Determine the [x, y] coordinate at the center of the cell enclosing the given text.  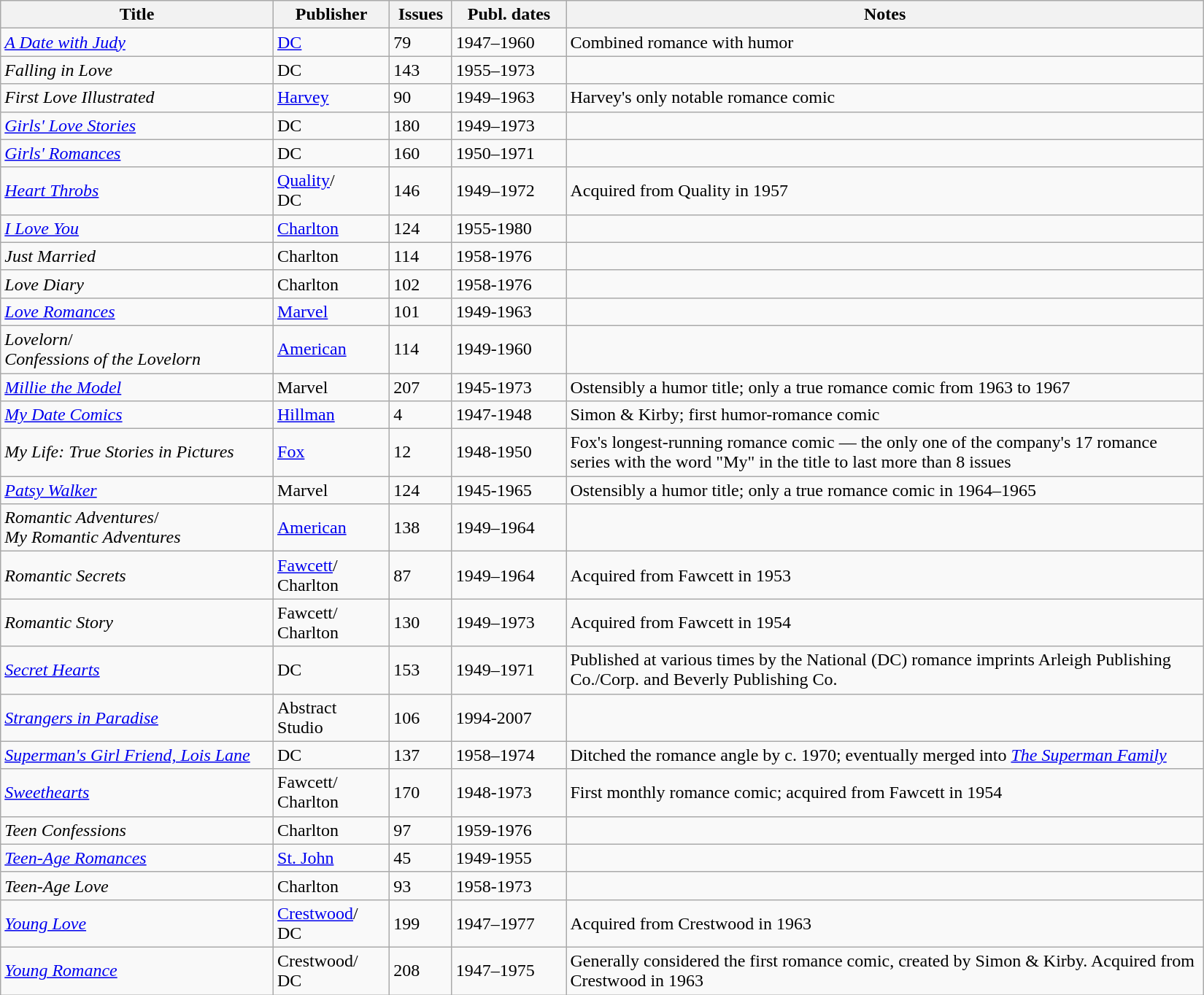
1948-1973 [509, 792]
1949–1972 [509, 191]
102 [420, 284]
Acquired from Quality in 1957 [884, 191]
Simon & Kirby; first humor-romance comic [884, 415]
Acquired from Fawcett in 1953 [884, 575]
My Date Comics [137, 415]
1959-1976 [509, 830]
1994-2007 [509, 718]
45 [420, 858]
146 [420, 191]
Fox [331, 452]
Love Diary [137, 284]
Ostensibly a humor title; only a true romance comic from 1963 to 1967 [884, 387]
Issues [420, 15]
Heart Throbs [137, 191]
Just Married [137, 256]
93 [420, 886]
1955-1980 [509, 228]
Girls' Love Stories [137, 125]
Harvey's only notable romance comic [884, 98]
170 [420, 792]
79 [420, 42]
90 [420, 98]
My Life: True Stories in Pictures [137, 452]
12 [420, 452]
1955–1973 [509, 70]
Title [137, 15]
138 [420, 528]
Quality/DC [331, 191]
97 [420, 830]
First monthly romance comic; acquired from Fawcett in 1954 [884, 792]
Millie the Model [137, 387]
1945-1965 [509, 490]
130 [420, 623]
87 [420, 575]
First Love Illustrated [137, 98]
4 [420, 415]
207 [420, 387]
1949–1971 [509, 670]
Abstract Studio [331, 718]
106 [420, 718]
Teen-Age Romances [137, 858]
153 [420, 670]
1949-1960 [509, 349]
1947–1975 [509, 970]
Young Romance [137, 970]
199 [420, 924]
Combined romance with humor [884, 42]
Ostensibly a humor title; only a true romance comic in 1964–1965 [884, 490]
Publisher [331, 15]
Teen Confessions [137, 830]
Publ. dates [509, 15]
Romantic Story [137, 623]
1948-1950 [509, 452]
208 [420, 970]
Notes [884, 15]
143 [420, 70]
Teen-Age Love [137, 886]
Secret Hearts [137, 670]
Romantic Adventures/My Romantic Adventures [137, 528]
Fox's longest-running romance comic — the only one of the company's 17 romance series with the word "My" in the title to last more than 8 issues [884, 452]
1950–1971 [509, 153]
Acquired from Crestwood in 1963 [884, 924]
137 [420, 755]
A Date with Judy [137, 42]
Love Romances [137, 311]
Sweethearts [137, 792]
1947–1977 [509, 924]
St. John [331, 858]
1949–1963 [509, 98]
Lovelorn/Confessions of the Lovelorn [137, 349]
180 [420, 125]
1949-1955 [509, 858]
Hillman [331, 415]
Romantic Secrets [137, 575]
Strangers in Paradise [137, 718]
Falling in Love [137, 70]
1947–1960 [509, 42]
101 [420, 311]
I Love You [137, 228]
Acquired from Fawcett in 1954 [884, 623]
1949-1963 [509, 311]
Ditched the romance angle by c. 1970; eventually merged into The Superman Family [884, 755]
Harvey [331, 98]
Young Love [137, 924]
1958–1974 [509, 755]
1945-1973 [509, 387]
Generally considered the first romance comic, created by Simon & Kirby. Acquired from Crestwood in 1963 [884, 970]
Published at various times by the National (DC) romance imprints Arleigh Publishing Co./Corp. and Beverly Publishing Co. [884, 670]
Patsy Walker [137, 490]
1958-1973 [509, 886]
Girls' Romances [137, 153]
160 [420, 153]
1947-1948 [509, 415]
Superman's Girl Friend, Lois Lane [137, 755]
